Locate the cell with the specified text and output its [X, Y] center coordinate. 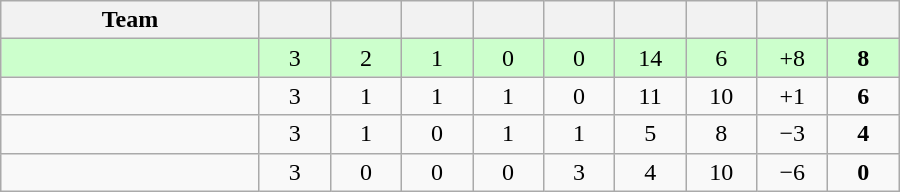
+1 [792, 96]
5 [650, 134]
+8 [792, 58]
Team [130, 20]
−3 [792, 134]
2 [366, 58]
−6 [792, 172]
14 [650, 58]
11 [650, 96]
